Scan for the cell matching the given text and deliver its [x, y] coordinate at center. 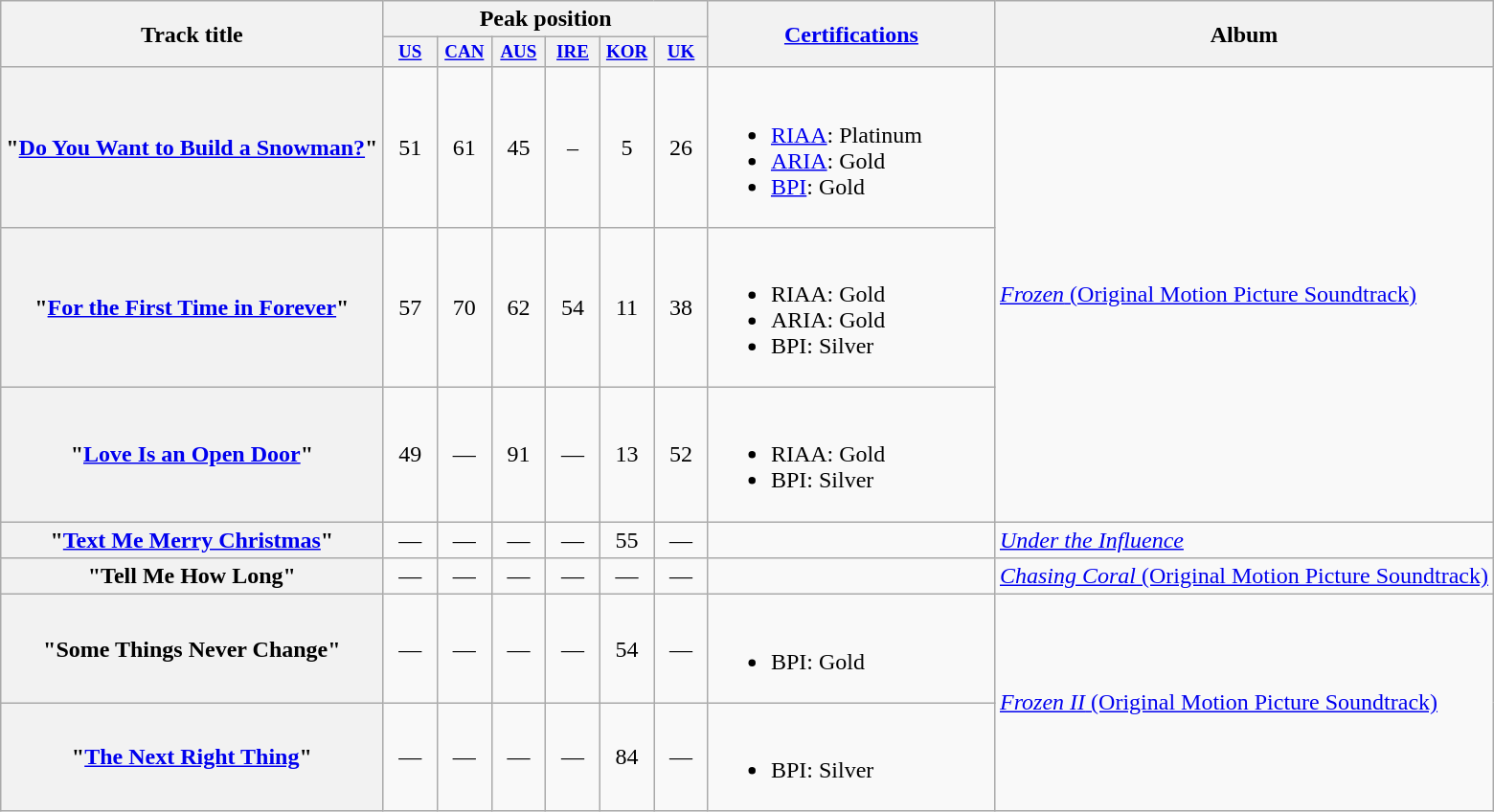
62 [519, 306]
Chasing Coral (Original Motion Picture Soundtrack) [1243, 576]
13 [626, 455]
Under the Influence [1243, 540]
26 [682, 147]
"Some Things Never Change" [192, 649]
BPI: Silver [850, 756]
"Do You Want to Build a Snowman?" [192, 147]
AUS [519, 53]
52 [682, 455]
CAN [465, 53]
49 [410, 455]
"The Next Right Thing" [192, 756]
51 [410, 147]
Track title [192, 34]
Certifications [850, 34]
5 [626, 147]
BPI: Gold [850, 649]
91 [519, 455]
US [410, 53]
11 [626, 306]
– [573, 147]
57 [410, 306]
KOR [626, 53]
"For the First Time in Forever" [192, 306]
61 [465, 147]
"Tell Me How Long" [192, 576]
RIAA: PlatinumARIA: GoldBPI: Gold [850, 147]
RIAA: GoldBPI: Silver [850, 455]
70 [465, 306]
IRE [573, 53]
55 [626, 540]
"Text Me Merry Christmas" [192, 540]
RIAA: GoldARIA: GoldBPI: Silver [850, 306]
38 [682, 306]
Peak position [546, 19]
"Love Is an Open Door" [192, 455]
84 [626, 756]
Frozen II (Original Motion Picture Soundtrack) [1243, 703]
UK [682, 53]
Frozen (Original Motion Picture Soundtrack) [1243, 294]
45 [519, 147]
Album [1243, 34]
